Determine the [X, Y] coordinate at the center of the cell enclosing the given text.  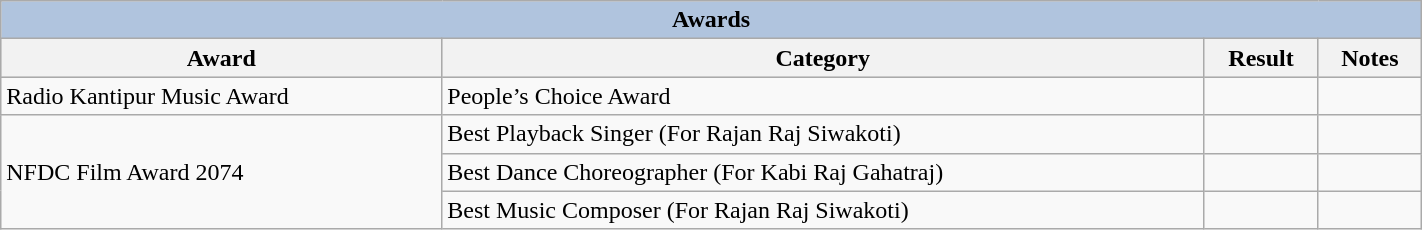
Result [1262, 58]
NFDC Film Award 2074 [222, 172]
Award [222, 58]
People’s Choice Award [823, 96]
Best Playback Singer (For Rajan Raj Siwakoti) [823, 134]
Category [823, 58]
Notes [1370, 58]
Best Dance Choreographer (For Kabi Raj Gahatraj) [823, 172]
Best Music Composer (For Rajan Raj Siwakoti) [823, 210]
Radio Kantipur Music Award [222, 96]
Awards [711, 20]
